Provide the [X, Y] coordinate of the cell's center where the given text is located.  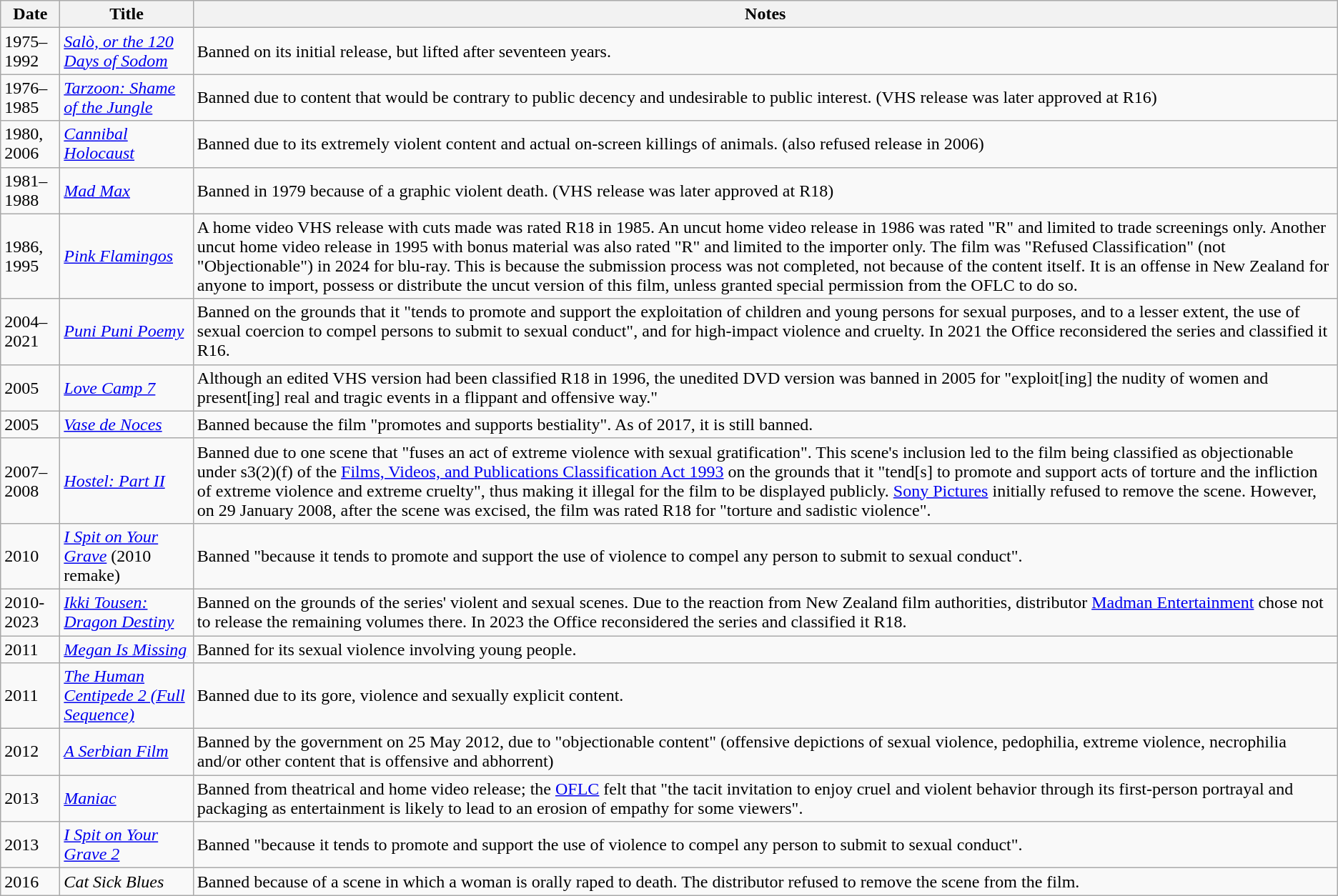
2016 [30, 882]
2004–2021 [30, 332]
Banned on its initial release, but lifted after seventeen years. [765, 51]
A Serbian Film [127, 752]
2010-2023 [30, 612]
Banned due to content that would be contrary to public decency and undesirable to public interest. (VHS release was later approved at R16) [765, 97]
Hostel: Part II [127, 480]
I Spit on Your Grave 2 [127, 845]
Puni Puni Poemy [127, 332]
Banned due to its gore, violence and sexually explicit content. [765, 696]
Megan Is Missing [127, 649]
Banned for its sexual violence involving young people. [765, 649]
Banned because of a scene in which a woman is orally raped to death. The distributor refused to remove the scene from the film. [765, 882]
Banned because the film "promotes and supports bestiality". As of 2017, it is still banned. [765, 424]
2012 [30, 752]
1980, 2006 [30, 144]
The Human Centipede 2 (Full Sequence) [127, 696]
1976–1985 [30, 97]
I Spit on Your Grave (2010 remake) [127, 556]
Date [30, 14]
Banned due to its extremely violent content and actual on-screen killings of animals. (also refused release in 2006) [765, 144]
2007–2008 [30, 480]
Love Camp 7 [127, 387]
Banned in 1979 because of a graphic violent death. (VHS release was later approved at R18) [765, 190]
Mad Max [127, 190]
2010 [30, 556]
Notes [765, 14]
Cat Sick Blues [127, 882]
1975–1992 [30, 51]
Salò, or the 120 Days of Sodom [127, 51]
Vase de Noces [127, 424]
Ikki Tousen: Dragon Destiny [127, 612]
Maniac [127, 799]
Cannibal Holocaust [127, 144]
Pink Flamingos [127, 256]
1981–1988 [30, 190]
Title [127, 14]
1986, 1995 [30, 256]
Tarzoon: Shame of the Jungle [127, 97]
